Search for the cell housing the specified text and yield its (x, y) center coordinate. 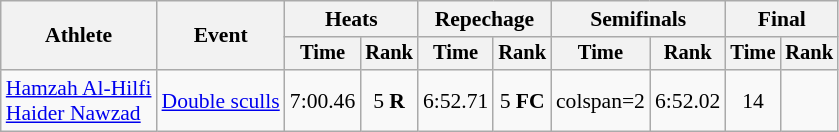
Semifinals (638, 19)
colspan=2 (600, 100)
7:00.46 (322, 100)
6:52.02 (688, 100)
14 (752, 100)
Athlete (79, 36)
6:52.71 (456, 100)
Event (221, 36)
Final (781, 19)
Hamzah Al-Hilfi Haider Nawzad (79, 100)
Heats (352, 19)
Repechage (484, 19)
5 R (389, 100)
5 FC (522, 100)
Double sculls (221, 100)
